From the cell containing the given text, extract its center point as (x, y) coordinate. 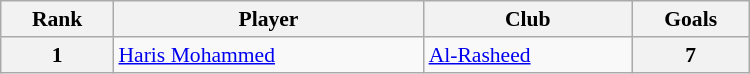
1 (58, 55)
Club (528, 19)
Haris Mohammed (268, 55)
7 (690, 55)
Al-Rasheed (528, 55)
Rank (58, 19)
Player (268, 19)
Goals (690, 19)
